From the cell containing the given text, extract its center point as [x, y] coordinate. 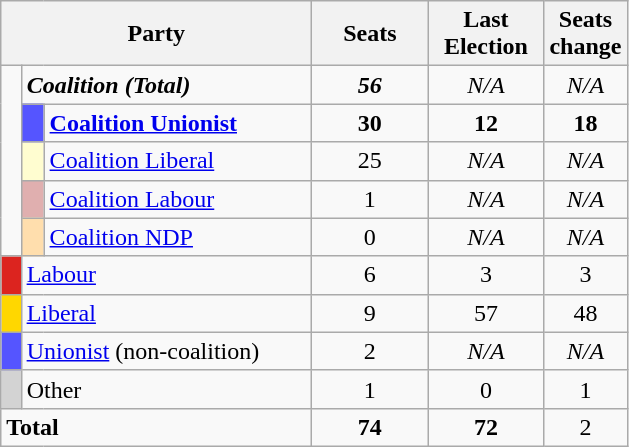
30 [370, 123]
Seats change [586, 34]
Coalition Unionist [178, 123]
9 [370, 313]
Total [156, 427]
56 [370, 85]
72 [486, 427]
6 [370, 275]
Labour [166, 275]
Last Election [486, 34]
48 [586, 313]
12 [486, 123]
57 [486, 313]
Unionist (non-coalition) [166, 351]
Coalition NDP [178, 237]
Party [156, 34]
Coalition Liberal [178, 161]
Other [166, 389]
Liberal [166, 313]
Coalition (Total) [166, 85]
25 [370, 161]
18 [586, 123]
Seats [370, 34]
74 [370, 427]
Coalition Labour [178, 199]
